Find where the given text appears and provide that cell's center as (X, Y) coordinate. 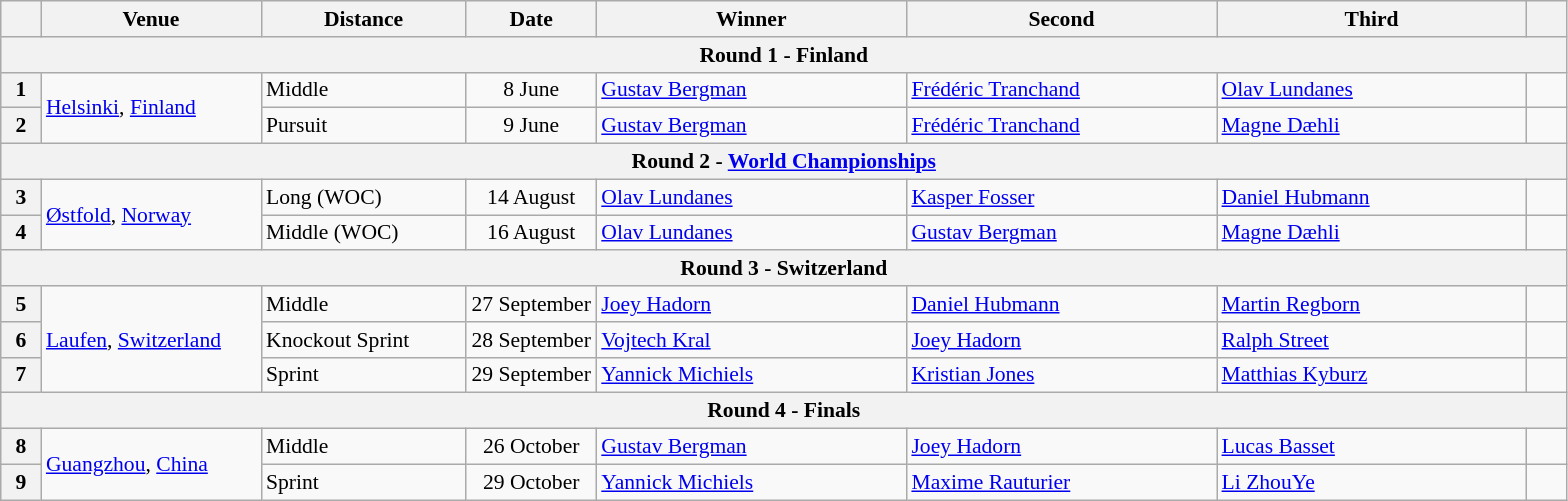
Ralph Street (1371, 340)
3 (21, 197)
Østfold, Norway (151, 214)
4 (21, 233)
7 (21, 375)
Lucas Basset (1371, 447)
6 (21, 340)
8 (21, 447)
5 (21, 304)
8 June (531, 90)
2 (21, 126)
Date (531, 19)
28 September (531, 340)
Winner (751, 19)
Round 3 - Switzerland (784, 269)
Vojtech Kral (751, 340)
14 August (531, 197)
Long (WOC) (364, 197)
Guangzhou, China (151, 464)
Martin Regborn (1371, 304)
Round 4 - Finals (784, 411)
Third (1371, 19)
Kasper Fosser (1061, 197)
Round 2 - World Championships (784, 162)
9 (21, 482)
16 August (531, 233)
Knockout Sprint (364, 340)
Second (1061, 19)
Kristian Jones (1061, 375)
1 (21, 90)
Matthias Kyburz (1371, 375)
Maxime Rauturier (1061, 482)
Middle (WOC) (364, 233)
26 October (531, 447)
29 September (531, 375)
Pursuit (364, 126)
27 September (531, 304)
Distance (364, 19)
29 October (531, 482)
Round 1 - Finland (784, 55)
9 June (531, 126)
Venue (151, 19)
Li ZhouYe (1371, 482)
Laufen, Switzerland (151, 340)
Helsinki, Finland (151, 108)
